Output the (x, y) coordinate of the center of the cell containing the given text.  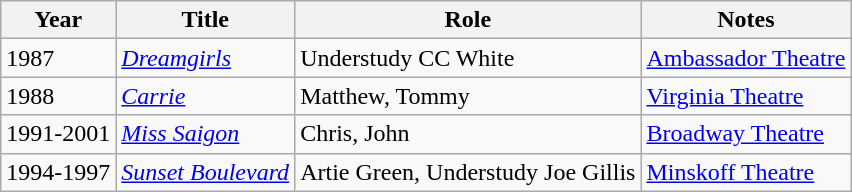
Chris, John (468, 134)
Broadway Theatre (746, 134)
Matthew, Tommy (468, 96)
Miss Saigon (206, 134)
Dreamgirls (206, 58)
Title (206, 20)
Artie Green, Understudy Joe Gillis (468, 172)
Ambassador Theatre (746, 58)
1991-2001 (58, 134)
Virginia Theatre (746, 96)
Minskoff Theatre (746, 172)
1994-1997 (58, 172)
Role (468, 20)
Carrie (206, 96)
Year (58, 20)
Notes (746, 20)
1988 (58, 96)
1987 (58, 58)
Understudy CC White (468, 58)
Sunset Boulevard (206, 172)
